Detect which cell encompasses the target text, then output its (X, Y) center coordinate. 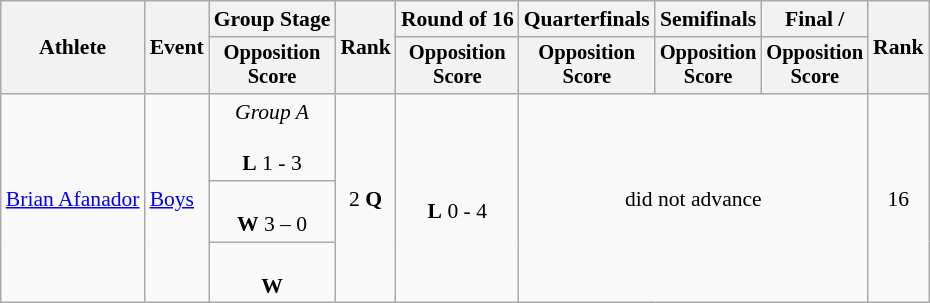
did not advance (694, 198)
Event (177, 48)
Group Stage (272, 19)
Final / (814, 19)
Brian Afanador (73, 198)
2 Q (366, 198)
Round of 16 (458, 19)
Group AL 1 - 3 (272, 138)
L 0 - 4 (458, 198)
Boys (177, 198)
Semifinals (708, 19)
Athlete (73, 48)
W (272, 272)
16 (898, 198)
W 3 – 0 (272, 212)
Quarterfinals (587, 19)
